Pinpoint the cell where the given text exists, returning its [X, Y] midpoint coordinate. 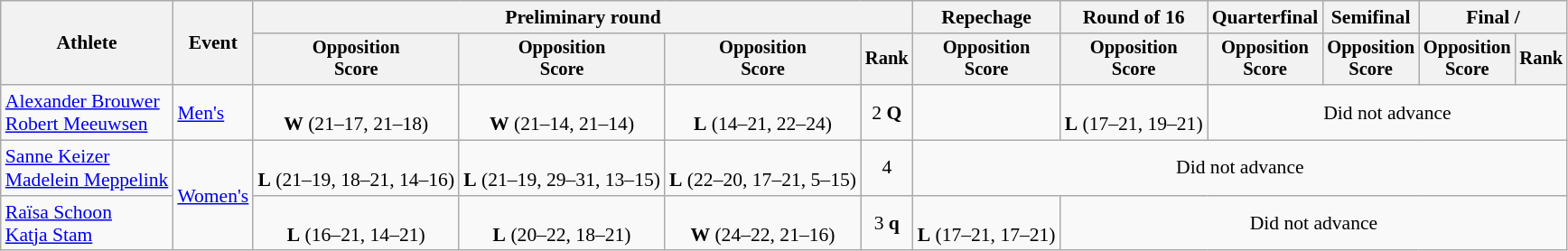
W (21–17, 21–18) [356, 112]
Semifinal [1371, 17]
3 q [887, 224]
W (21–14, 21–14) [562, 112]
L (22–20, 17–21, 5–15) [762, 168]
Event [213, 43]
Athlete [87, 43]
Men's [213, 112]
W (24–22, 21–16) [762, 224]
Raïsa SchoonKatja Stam [87, 224]
L (16–21, 14–21) [356, 224]
L (17–21, 17–21) [986, 224]
L (14–21, 22–24) [762, 112]
L (21–19, 29–31, 13–15) [562, 168]
Repechage [986, 17]
Alexander BrouwerRobert Meeuwsen [87, 112]
Quarterfinal [1265, 17]
Round of 16 [1134, 17]
Final / [1493, 17]
L (17–21, 19–21) [1134, 112]
L (20–22, 18–21) [562, 224]
Preliminary round [583, 17]
4 [887, 168]
Sanne KeizerMadelein Meppelink [87, 168]
2 Q [887, 112]
Women's [213, 196]
L (21–19, 18–21, 14–16) [356, 168]
